Capture the cell that displays the provided text and extract its [x, y] central coordinate. 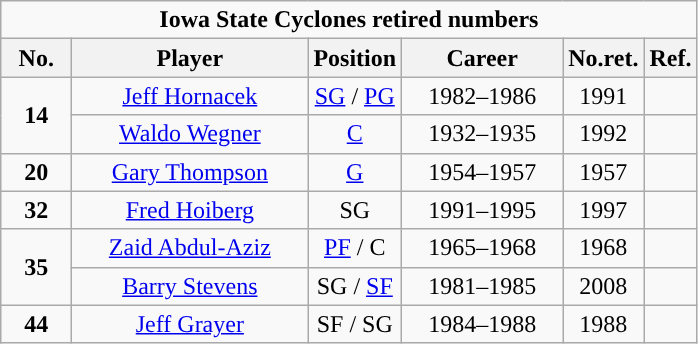
SG / SF [355, 286]
G [355, 172]
Position [355, 58]
No.ret. [604, 58]
1932–1935 [482, 134]
1954–1957 [482, 172]
32 [36, 210]
1957 [604, 172]
Fred Hoiberg [190, 210]
20 [36, 172]
No. [36, 58]
Ref. [670, 58]
1981–1985 [482, 286]
1991 [604, 96]
Player [190, 58]
PF / C [355, 248]
Jeff Hornacek [190, 96]
1982–1986 [482, 96]
Barry Stevens [190, 286]
14 [36, 115]
Career [482, 58]
44 [36, 324]
Gary Thompson [190, 172]
1984–1988 [482, 324]
Zaid Abdul-Aziz [190, 248]
Jeff Grayer [190, 324]
35 [36, 267]
SG / PG [355, 96]
1991–1995 [482, 210]
1992 [604, 134]
SF / SG [355, 324]
1968 [604, 248]
2008 [604, 286]
1997 [604, 210]
Waldo Wegner [190, 134]
1988 [604, 324]
SG [355, 210]
Iowa State Cyclones retired numbers [349, 20]
C [355, 134]
1965–1968 [482, 248]
